Capture the cell that displays the provided text and extract its (X, Y) central coordinate. 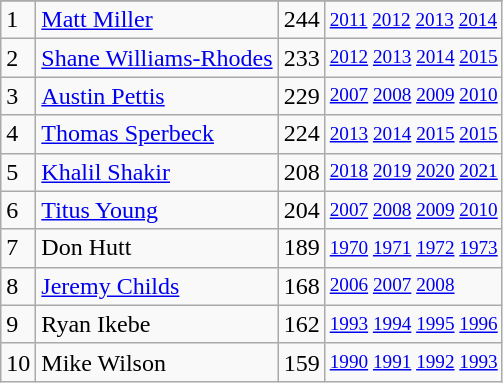
5 (18, 172)
Khalil Shakir (157, 172)
233 (302, 58)
7 (18, 248)
1 (18, 20)
168 (302, 286)
244 (302, 20)
Mike Wilson (157, 362)
Thomas Sperbeck (157, 134)
1970 1971 1972 1973 (414, 248)
2006 2007 2008 (414, 286)
10 (18, 362)
2013 2014 2015 2015 (414, 134)
9 (18, 324)
229 (302, 96)
6 (18, 210)
Austin Pettis (157, 96)
Ryan Ikebe (157, 324)
Matt Miller (157, 20)
8 (18, 286)
2011 2012 2013 2014 (414, 20)
Shane Williams-Rhodes (157, 58)
3 (18, 96)
2018 2019 2020 2021 (414, 172)
208 (302, 172)
204 (302, 210)
Don Hutt (157, 248)
1990 1991 1992 1993 (414, 362)
162 (302, 324)
2 (18, 58)
189 (302, 248)
4 (18, 134)
2012 2013 2014 2015 (414, 58)
224 (302, 134)
Jeremy Childs (157, 286)
Titus Young (157, 210)
159 (302, 362)
1993 1994 1995 1996 (414, 324)
